Return the (X, Y) coordinate for the center point of the cell that contains the specified text.  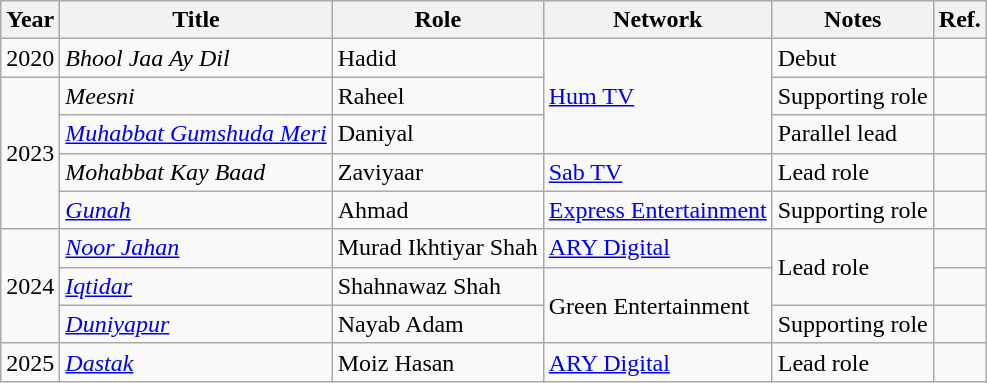
Mohabbat Kay Baad (196, 172)
Moiz Hasan (438, 362)
Meesni (196, 96)
Express Entertainment (658, 210)
Bhool Jaa Ay Dil (196, 58)
Hum TV (658, 96)
Raheel (438, 96)
Parallel lead (852, 134)
2020 (30, 58)
Noor Jahan (196, 248)
Daniyal (438, 134)
Ref. (960, 20)
Hadid (438, 58)
Dastak (196, 362)
Network (658, 20)
Title (196, 20)
Murad Ikhtiyar Shah (438, 248)
Iqtidar (196, 286)
Debut (852, 58)
Shahnawaz Shah (438, 286)
2024 (30, 286)
Sab TV (658, 172)
Gunah (196, 210)
Nayab Adam (438, 324)
Zaviyaar (438, 172)
Duniyapur (196, 324)
Muhabbat Gumshuda Meri (196, 134)
Ahmad (438, 210)
Notes (852, 20)
Year (30, 20)
Green Entertainment (658, 305)
2023 (30, 153)
Role (438, 20)
2025 (30, 362)
